Output the [x, y] coordinate of the center of the cell containing the given text.  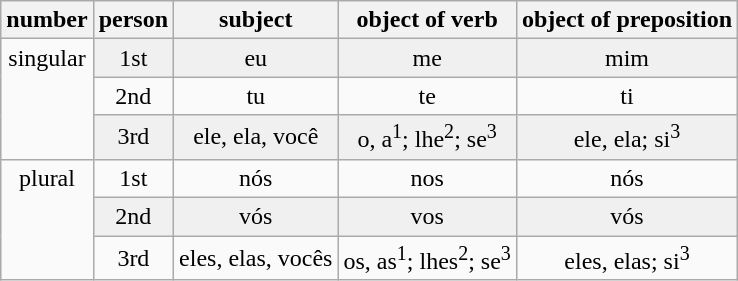
ele, ela, você [256, 138]
tu [256, 96]
mim [626, 58]
os, as1; lhes2; se3 [427, 258]
number [47, 20]
o, a1; lhe2; se3 [427, 138]
subject [256, 20]
person [133, 20]
object of verb [427, 20]
plural [47, 220]
eu [256, 58]
vos [427, 217]
eles, elas, vocês [256, 258]
nos [427, 178]
ele, ela; si3 [626, 138]
singular [47, 100]
me [427, 58]
object of preposition [626, 20]
eles, elas; si3 [626, 258]
te [427, 96]
ti [626, 96]
